Locate the cell with the specified text and output its [X, Y] center coordinate. 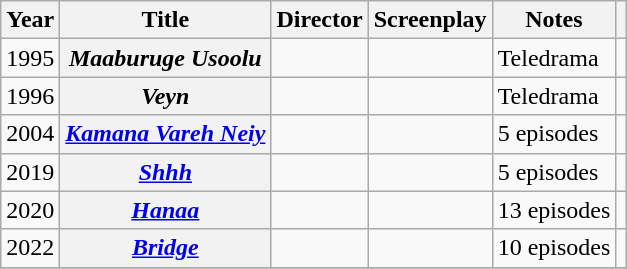
Maaburuge Usoolu [166, 58]
Year [30, 20]
2020 [30, 210]
1996 [30, 96]
Title [166, 20]
2004 [30, 134]
Bridge [166, 248]
Screenplay [430, 20]
Notes [554, 20]
1995 [30, 58]
Hanaa [166, 210]
Kamana Vareh Neiy [166, 134]
Veyn [166, 96]
13 episodes [554, 210]
10 episodes [554, 248]
2019 [30, 172]
Shhh [166, 172]
2022 [30, 248]
Director [320, 20]
